Determine the [x, y] coordinate at the center of the cell enclosing the given text.  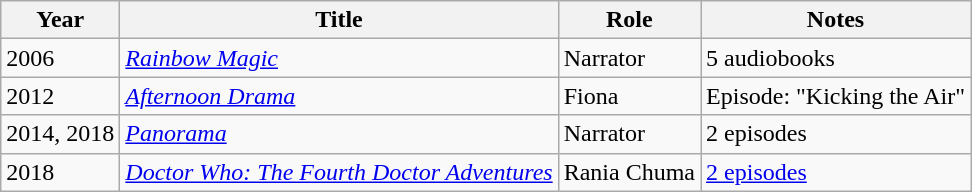
2018 [60, 172]
2014, 2018 [60, 134]
5 audiobooks [836, 58]
Role [629, 20]
Panorama [339, 134]
2012 [60, 96]
Afternoon Drama [339, 96]
2006 [60, 58]
Episode: "Kicking the Air" [836, 96]
Year [60, 20]
Title [339, 20]
Doctor Who: The Fourth Doctor Adventures [339, 172]
Rainbow Magic [339, 58]
Fiona [629, 96]
Notes [836, 20]
Rania Chuma [629, 172]
